Scan for the cell matching the given text and deliver its [X, Y] coordinate at center. 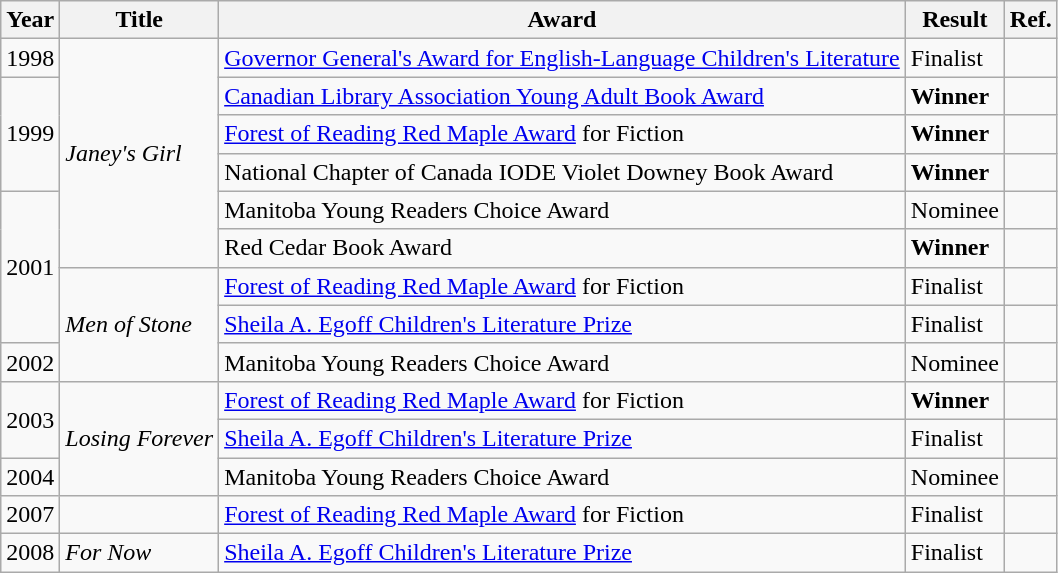
For Now [140, 553]
Award [562, 20]
National Chapter of Canada IODE Violet Downey Book Award [562, 172]
Men of Stone [140, 324]
Canadian Library Association Young Adult Book Award [562, 96]
Losing Forever [140, 438]
Result [954, 20]
2003 [30, 419]
2004 [30, 477]
Title [140, 20]
1998 [30, 58]
1999 [30, 134]
2008 [30, 553]
2001 [30, 267]
Janey's Girl [140, 153]
Red Cedar Book Award [562, 248]
2007 [30, 515]
Governor General's Award for English-Language Children's Literature [562, 58]
Ref. [1030, 20]
2002 [30, 362]
Year [30, 20]
